Find where the given text appears and provide that cell's center as (X, Y) coordinate. 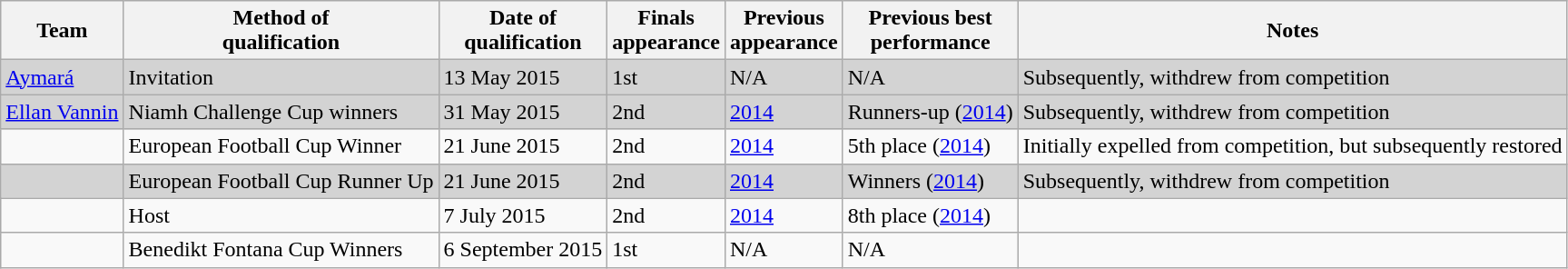
Method ofqualification (281, 31)
Niamh Challenge Cup winners (281, 112)
Host (281, 215)
Notes (1293, 31)
Benedikt Fontana Cup Winners (281, 250)
Ellan Vannin (62, 112)
6 September 2015 (523, 250)
8th place (2014) (930, 215)
Team (62, 31)
Finalsappearance (666, 31)
Previousappearance (784, 31)
Initially expelled from competition, but subsequently restored (1293, 146)
Runners-up (2014) (930, 112)
Winners (2014) (930, 181)
Aymará (62, 77)
European Football Cup Winner (281, 146)
European Football Cup Runner Up (281, 181)
Previous bestperformance (930, 31)
Invitation (281, 77)
13 May 2015 (523, 77)
7 July 2015 (523, 215)
Date ofqualification (523, 31)
31 May 2015 (523, 112)
5th place (2014) (930, 146)
